Find where the given text appears and provide that cell's center as [X, Y] coordinate. 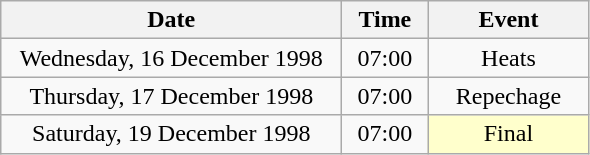
Heats [508, 58]
Repechage [508, 96]
Wednesday, 16 December 1998 [172, 58]
Time [385, 20]
Thursday, 17 December 1998 [172, 96]
Final [508, 134]
Saturday, 19 December 1998 [172, 134]
Event [508, 20]
Date [172, 20]
